Determine the [x, y] coordinate at the center of the cell enclosing the given text.  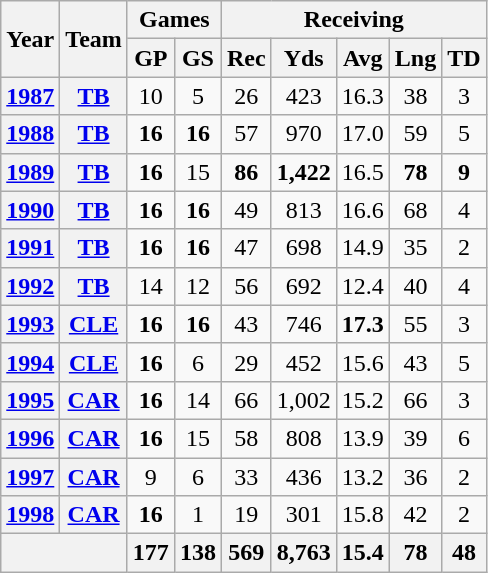
138 [198, 553]
1,002 [304, 400]
8,763 [304, 553]
970 [304, 134]
13.9 [362, 438]
15.8 [362, 515]
1994 [30, 362]
Team [94, 39]
57 [246, 134]
47 [246, 248]
86 [246, 172]
16.6 [362, 210]
55 [415, 324]
1987 [30, 96]
301 [304, 515]
Lng [415, 58]
Yds [304, 58]
12 [198, 286]
1997 [30, 477]
15.4 [362, 553]
13.2 [362, 477]
49 [246, 210]
Year [30, 39]
56 [246, 286]
19 [246, 515]
48 [464, 553]
423 [304, 96]
16.5 [362, 172]
Games [174, 20]
746 [304, 324]
38 [415, 96]
569 [246, 553]
GP [150, 58]
59 [415, 134]
58 [246, 438]
36 [415, 477]
1,422 [304, 172]
177 [150, 553]
35 [415, 248]
14.9 [362, 248]
26 [246, 96]
1996 [30, 438]
TD [464, 58]
Avg [362, 58]
17.3 [362, 324]
12.4 [362, 286]
GS [198, 58]
1991 [30, 248]
452 [304, 362]
10 [150, 96]
692 [304, 286]
42 [415, 515]
39 [415, 438]
1992 [30, 286]
1998 [30, 515]
1990 [30, 210]
1988 [30, 134]
808 [304, 438]
1989 [30, 172]
33 [246, 477]
1 [198, 515]
15.6 [362, 362]
17.0 [362, 134]
698 [304, 248]
16.3 [362, 96]
Rec [246, 58]
40 [415, 286]
Receiving [354, 20]
813 [304, 210]
1993 [30, 324]
15.2 [362, 400]
1995 [30, 400]
29 [246, 362]
68 [415, 210]
436 [304, 477]
